From the cell containing the given text, extract its center point as [x, y] coordinate. 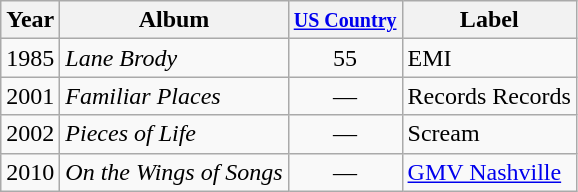
Pieces of Life [174, 134]
1985 [30, 58]
Album [174, 20]
Year [30, 20]
On the Wings of Songs [174, 172]
Label [489, 20]
Scream [489, 134]
2001 [30, 96]
55 [345, 58]
EMI [489, 58]
US Country [345, 20]
GMV Nashville [489, 172]
Records Records [489, 96]
2002 [30, 134]
Familiar Places [174, 96]
Lane Brody [174, 58]
2010 [30, 172]
